Output the [X, Y] coordinate of the center of the cell containing the given text.  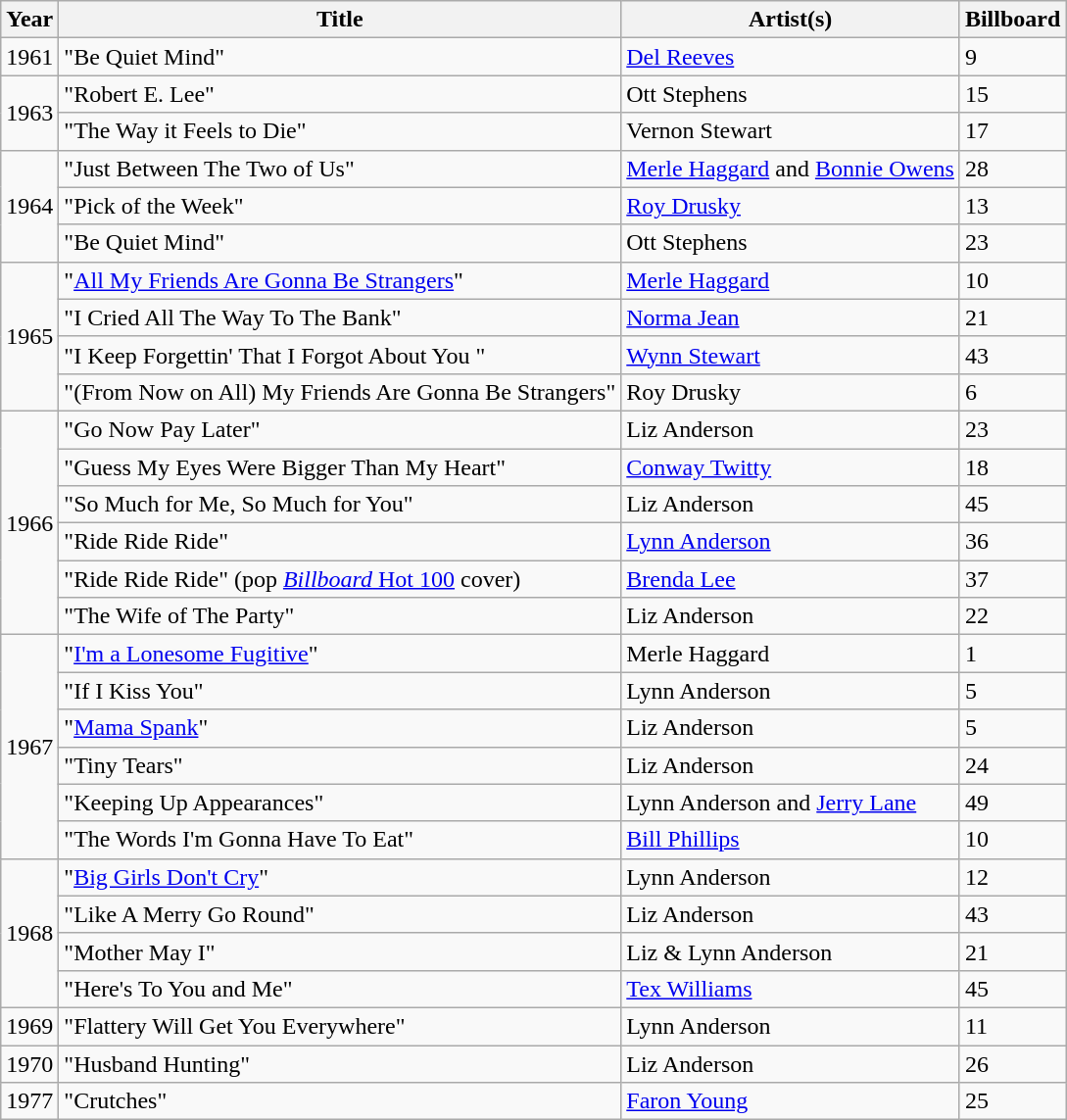
"I Cried All The Way To The Bank" [340, 317]
"Go Now Pay Later" [340, 429]
"Tiny Tears" [340, 765]
Conway Twitty [791, 467]
9 [1012, 57]
"Robert E. Lee" [340, 94]
"The Words I'm Gonna Have To Eat" [340, 840]
"All My Friends Are Gonna Be Strangers" [340, 280]
1970 [29, 1063]
Billboard [1012, 20]
18 [1012, 467]
"Like A Merry Go Round" [340, 914]
"So Much for Me, So Much for You" [340, 505]
1977 [29, 1101]
Merle Haggard and Bonnie Owens [791, 169]
1968 [29, 933]
22 [1012, 616]
"Big Girls Don't Cry" [340, 877]
"Ride Ride Ride" (pop Billboard Hot 100 cover) [340, 579]
"The Way it Feels to Die" [340, 131]
28 [1012, 169]
Wynn Stewart [791, 355]
1964 [29, 206]
"Pick of the Week" [340, 206]
"Mother May I" [340, 951]
1969 [29, 1026]
Bill Phillips [791, 840]
"Ride Ride Ride" [340, 542]
24 [1012, 765]
49 [1012, 803]
"I Keep Forgettin' That I Forgot About You " [340, 355]
6 [1012, 392]
"Guess My Eyes Were Bigger Than My Heart" [340, 467]
1 [1012, 654]
15 [1012, 94]
"If I Kiss You" [340, 691]
1961 [29, 57]
Norma Jean [791, 317]
Year [29, 20]
"The Wife of The Party" [340, 616]
17 [1012, 131]
Tex Williams [791, 989]
11 [1012, 1026]
36 [1012, 542]
25 [1012, 1101]
"Keeping Up Appearances" [340, 803]
Del Reeves [791, 57]
13 [1012, 206]
Liz & Lynn Anderson [791, 951]
1963 [29, 113]
Artist(s) [791, 20]
1967 [29, 747]
"(From Now on All) My Friends Are Gonna Be Strangers" [340, 392]
1966 [29, 522]
Faron Young [791, 1101]
26 [1012, 1063]
"Here's To You and Me" [340, 989]
"Flattery Will Get You Everywhere" [340, 1026]
Title [340, 20]
"I'm a Lonesome Fugitive" [340, 654]
"Mama Spank" [340, 728]
Lynn Anderson and Jerry Lane [791, 803]
"Crutches" [340, 1101]
Brenda Lee [791, 579]
12 [1012, 877]
"Husband Hunting" [340, 1063]
Vernon Stewart [791, 131]
37 [1012, 579]
1965 [29, 336]
"Just Between The Two of Us" [340, 169]
